Search for the cell housing the specified text and yield its (x, y) center coordinate. 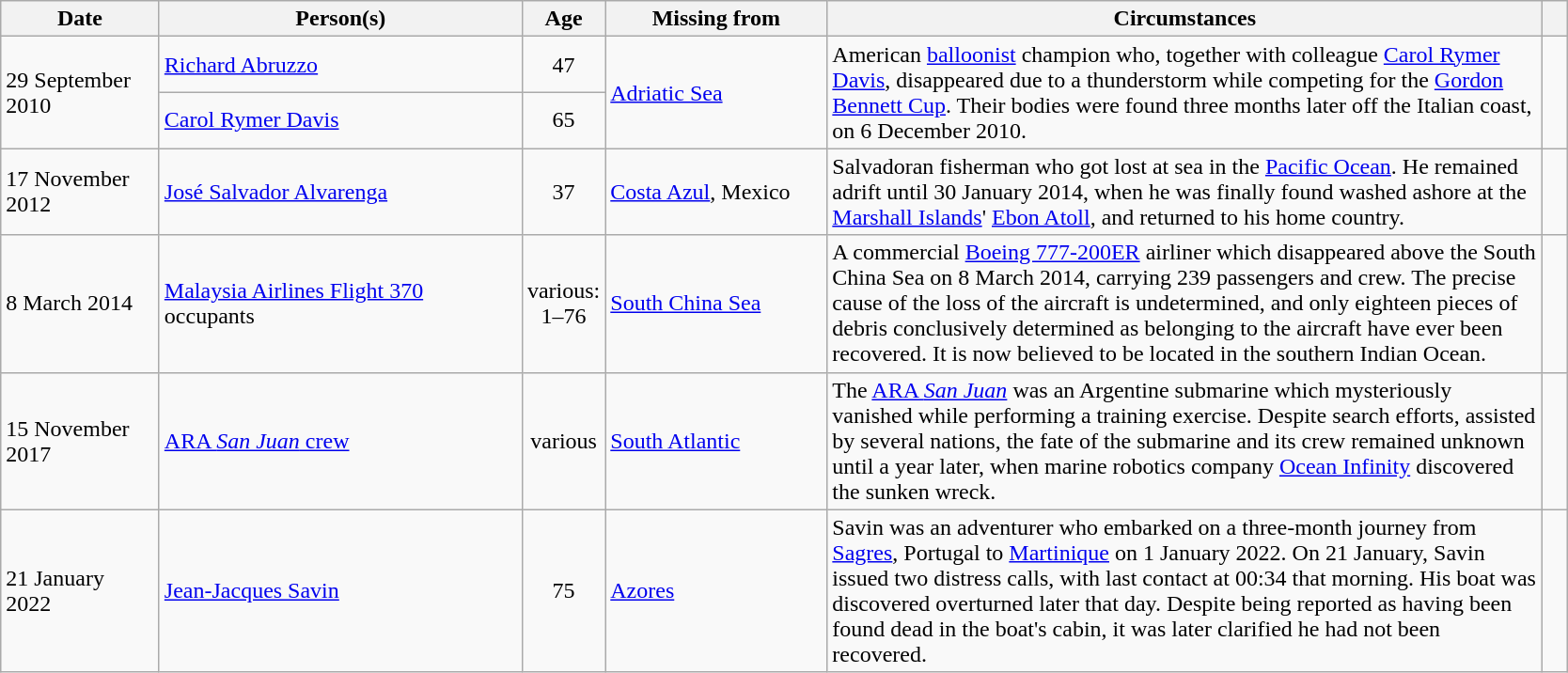
Circumstances (1184, 19)
José Salvador Alvarenga (340, 192)
15 November 2017 (81, 441)
Jean-Jacques Savin (340, 590)
37 (563, 192)
29 September 2010 (81, 92)
75 (563, 590)
Age (563, 19)
various: 1–76 (563, 304)
Person(s) (340, 19)
47 (563, 65)
8 March 2014 (81, 304)
Richard Abruzzo (340, 65)
Missing from (716, 19)
various (563, 441)
Date (81, 19)
Azores (716, 590)
Costa Azul, Mexico (716, 192)
South Atlantic (716, 441)
Adriatic Sea (716, 92)
65 (563, 120)
ARA San Juan crew (340, 441)
21 January 2022 (81, 590)
Carol Rymer Davis (340, 120)
17 November 2012 (81, 192)
South China Sea (716, 304)
Malaysia Airlines Flight 370 occupants (340, 304)
